Provide the [x, y] coordinate of the cell's center where the given text is located.  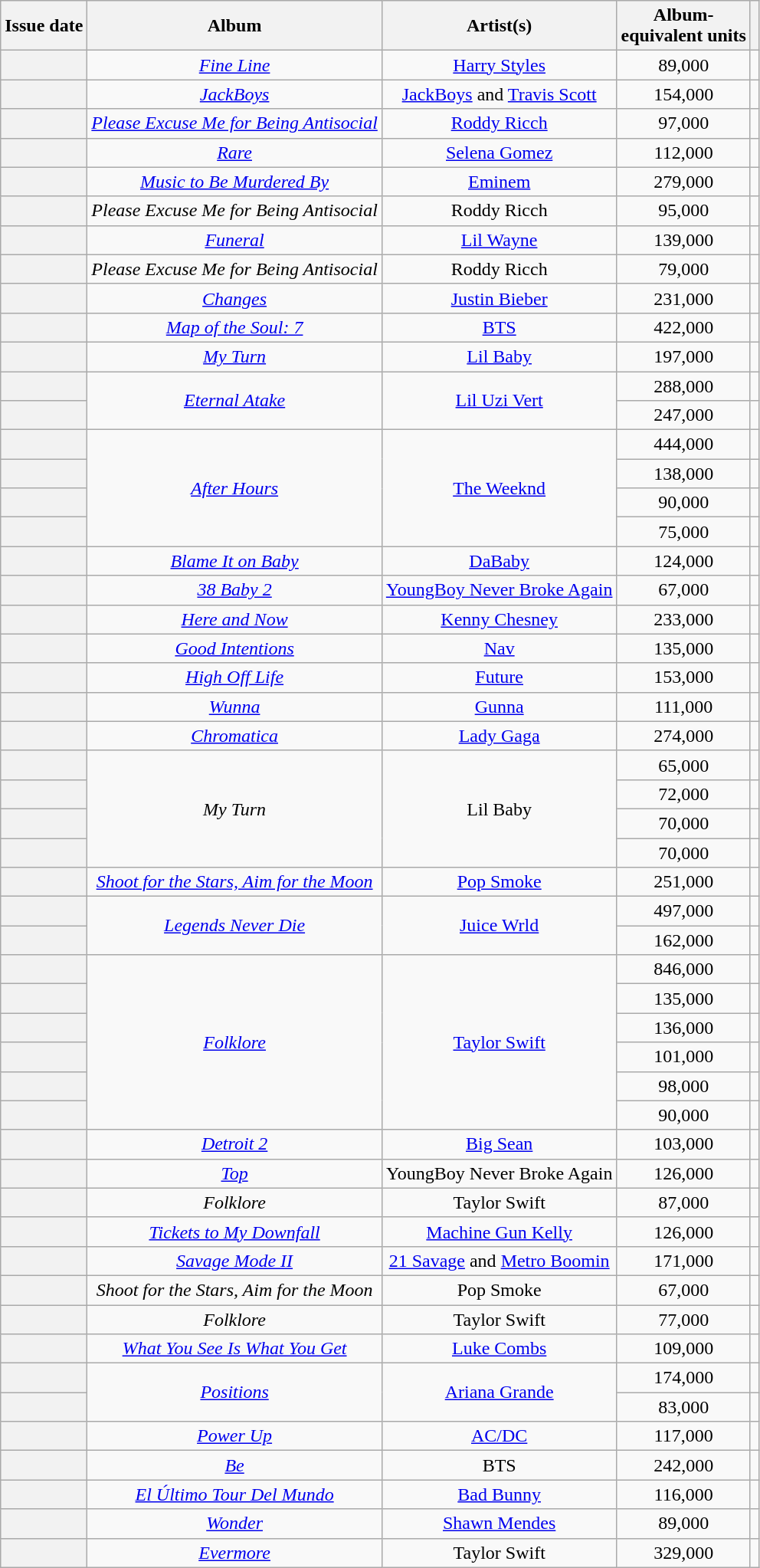
136,000 [683, 1028]
The Weeknd [500, 488]
Music to Be Murdered By [234, 182]
Nav [500, 648]
138,000 [683, 474]
El Último Tour Del Mundo [234, 1494]
247,000 [683, 415]
153,000 [683, 677]
72,000 [683, 794]
Justin Bieber [500, 298]
JackBoys and Travis Scott [500, 94]
Power Up [234, 1436]
Good Intentions [234, 648]
Lil Wayne [500, 240]
Kenny Chesney [500, 619]
Lil Uzi Vert [500, 400]
162,000 [683, 940]
231,000 [683, 298]
98,000 [683, 1086]
Big Sean [500, 1144]
Shawn Mendes [500, 1524]
Legends Never Die [234, 926]
Bad Bunny [500, 1494]
Here and Now [234, 619]
After Hours [234, 488]
117,000 [683, 1436]
Machine Gun Kelly [500, 1232]
103,000 [683, 1144]
111,000 [683, 707]
329,000 [683, 1553]
116,000 [683, 1494]
251,000 [683, 882]
What You See Is What You Get [234, 1349]
High Off Life [234, 677]
Top [234, 1173]
109,000 [683, 1349]
Artist(s) [500, 26]
174,000 [683, 1378]
Juice Wrld [500, 926]
87,000 [683, 1202]
Funeral [234, 240]
233,000 [683, 619]
Album-equivalent units [683, 26]
Ariana Grande [500, 1393]
Chromatica [234, 736]
497,000 [683, 911]
171,000 [683, 1261]
21 Savage and Metro Boomin [500, 1261]
112,000 [683, 153]
Wunna [234, 707]
846,000 [683, 969]
Luke Combs [500, 1349]
Positions [234, 1393]
Eternal Atake [234, 400]
JackBoys [234, 94]
75,000 [683, 532]
Detroit 2 [234, 1144]
197,000 [683, 356]
38 Baby 2 [234, 590]
77,000 [683, 1319]
83,000 [683, 1407]
Evermore [234, 1553]
Fine Line [234, 65]
Harry Styles [500, 65]
AC/DC [500, 1436]
242,000 [683, 1465]
124,000 [683, 561]
65,000 [683, 765]
Changes [234, 298]
DaBaby [500, 561]
Gunna [500, 707]
Savage Mode II [234, 1261]
Selena Gomez [500, 153]
Album [234, 26]
79,000 [683, 269]
Blame It on Baby [234, 561]
101,000 [683, 1057]
Future [500, 677]
Be [234, 1465]
274,000 [683, 736]
Eminem [500, 182]
444,000 [683, 444]
Wonder [234, 1524]
95,000 [683, 211]
154,000 [683, 94]
Map of the Soul: 7 [234, 327]
97,000 [683, 123]
139,000 [683, 240]
288,000 [683, 385]
Tickets to My Downfall [234, 1232]
279,000 [683, 182]
Rare [234, 153]
Issue date [44, 26]
Lady Gaga [500, 736]
422,000 [683, 327]
